Return the [x, y] coordinate for the center point of the cell that contains the specified text.  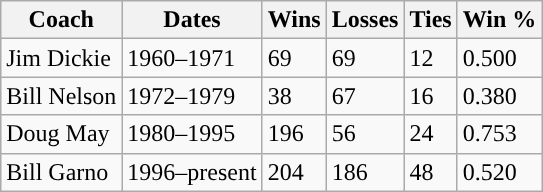
38 [294, 96]
Jim Dickie [62, 58]
Losses [365, 20]
48 [430, 172]
Win % [500, 20]
12 [430, 58]
186 [365, 172]
0.753 [500, 134]
1980–1995 [192, 134]
0.500 [500, 58]
0.380 [500, 96]
1972–1979 [192, 96]
Bill Nelson [62, 96]
Bill Garno [62, 172]
196 [294, 134]
1996–present [192, 172]
Ties [430, 20]
24 [430, 134]
Wins [294, 20]
Coach [62, 20]
56 [365, 134]
Doug May [62, 134]
67 [365, 96]
16 [430, 96]
204 [294, 172]
Dates [192, 20]
0.520 [500, 172]
1960–1971 [192, 58]
